Pinpoint the cell where the given text exists, returning its [x, y] midpoint coordinate. 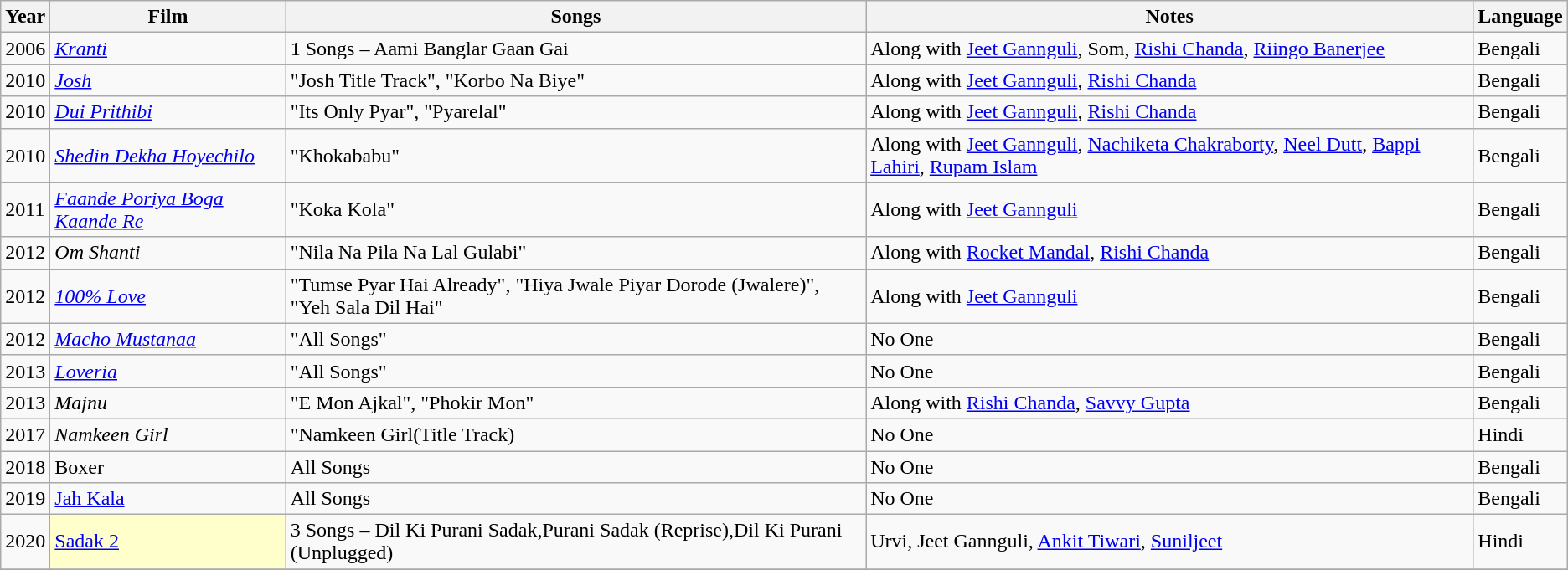
Language [1520, 17]
3 Songs – Dil Ki Purani Sadak,Purani Sadak (Reprise),Dil Ki Purani (Unplugged) [575, 542]
1 Songs – Aami Banglar Gaan Gai [575, 49]
"Koka Kola" [575, 209]
Along with Jeet Gannguli, Nachiketa Chakraborty, Neel Dutt, Bappi Lahiri, Rupam Islam [1169, 156]
"Namkeen Girl(Title Track) [575, 434]
100% Love [168, 296]
Namkeen Girl [168, 434]
2020 [25, 542]
Songs [575, 17]
Josh [168, 80]
Dui Prithibi [168, 112]
Kranti [168, 49]
Boxer [168, 466]
"E Mon Ajkal", "Phokir Mon" [575, 403]
Along with Rocket Mandal, Rishi Chanda [1169, 253]
Om Shanti [168, 253]
Shedin Dekha Hoyechilo [168, 156]
Notes [1169, 17]
2006 [25, 49]
2011 [25, 209]
Year [25, 17]
"Nila Na Pila Na Lal Gulabi" [575, 253]
Urvi, Jeet Gannguli, Ankit Tiwari, Suniljeet [1169, 542]
"Josh Title Track", "Korbo Na Biye" [575, 80]
"Tumse Pyar Hai Already", "Hiya Jwale Piyar Dorode (Jwalere)", "Yeh Sala Dil Hai" [575, 296]
Faande Poriya Boga Kaande Re [168, 209]
Macho Mustanaa [168, 339]
2019 [25, 499]
Loveria [168, 371]
Majnu [168, 403]
Sadak 2 [168, 542]
2018 [25, 466]
"Khokababu" [575, 156]
Along with Rishi Chanda, Savvy Gupta [1169, 403]
Jah Kala [168, 499]
Film [168, 17]
"Its Only Pyar", "Pyarelal" [575, 112]
Along with Jeet Gannguli, Som, Rishi Chanda, Riingo Banerjee [1169, 49]
2017 [25, 434]
